Scan for the cell matching the given text and deliver its [X, Y] coordinate at center. 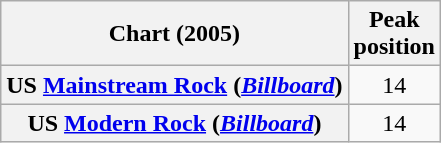
Peakposition [394, 34]
Chart (2005) [174, 34]
US Modern Rock (Billboard) [174, 123]
US Mainstream Rock (Billboard) [174, 85]
